Return the (x, y) coordinate for the center point of the cell that contains the specified text.  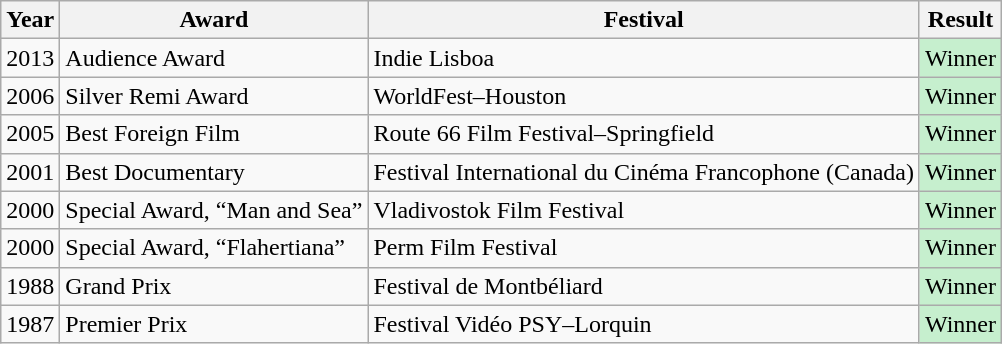
Festival (644, 20)
Year (30, 20)
2013 (30, 58)
Vladivostok Film Festival (644, 210)
Audience Award (214, 58)
Route 66 Film Festival–Springfield (644, 134)
WorldFest–Houston (644, 96)
Special Award, “Man and Sea” (214, 210)
Special Award, “Flahertiana” (214, 248)
Silver Remi Award (214, 96)
Result (960, 20)
1987 (30, 324)
Best Foreign Film (214, 134)
Festival International du Cinéma Francophone (Canada) (644, 172)
Award (214, 20)
1988 (30, 286)
2005 (30, 134)
Indie Lisboa (644, 58)
Festival Vidéo PSY–Lorquin (644, 324)
2006 (30, 96)
Grand Prix (214, 286)
Premier Prix (214, 324)
2001 (30, 172)
Perm Film Festival (644, 248)
Best Documentary (214, 172)
Festival de Montbéliard (644, 286)
